Locate the cell with the specified text and output its (X, Y) center coordinate. 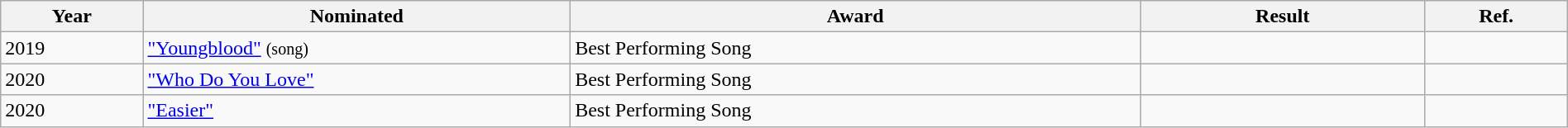
Award (855, 17)
"Who Do You Love" (357, 79)
Result (1283, 17)
2019 (72, 48)
Ref. (1496, 17)
"Easier" (357, 111)
Year (72, 17)
"Youngblood" (song) (357, 48)
Nominated (357, 17)
